Extract the (X, Y) coordinate from the center of the cell holding the provided text.  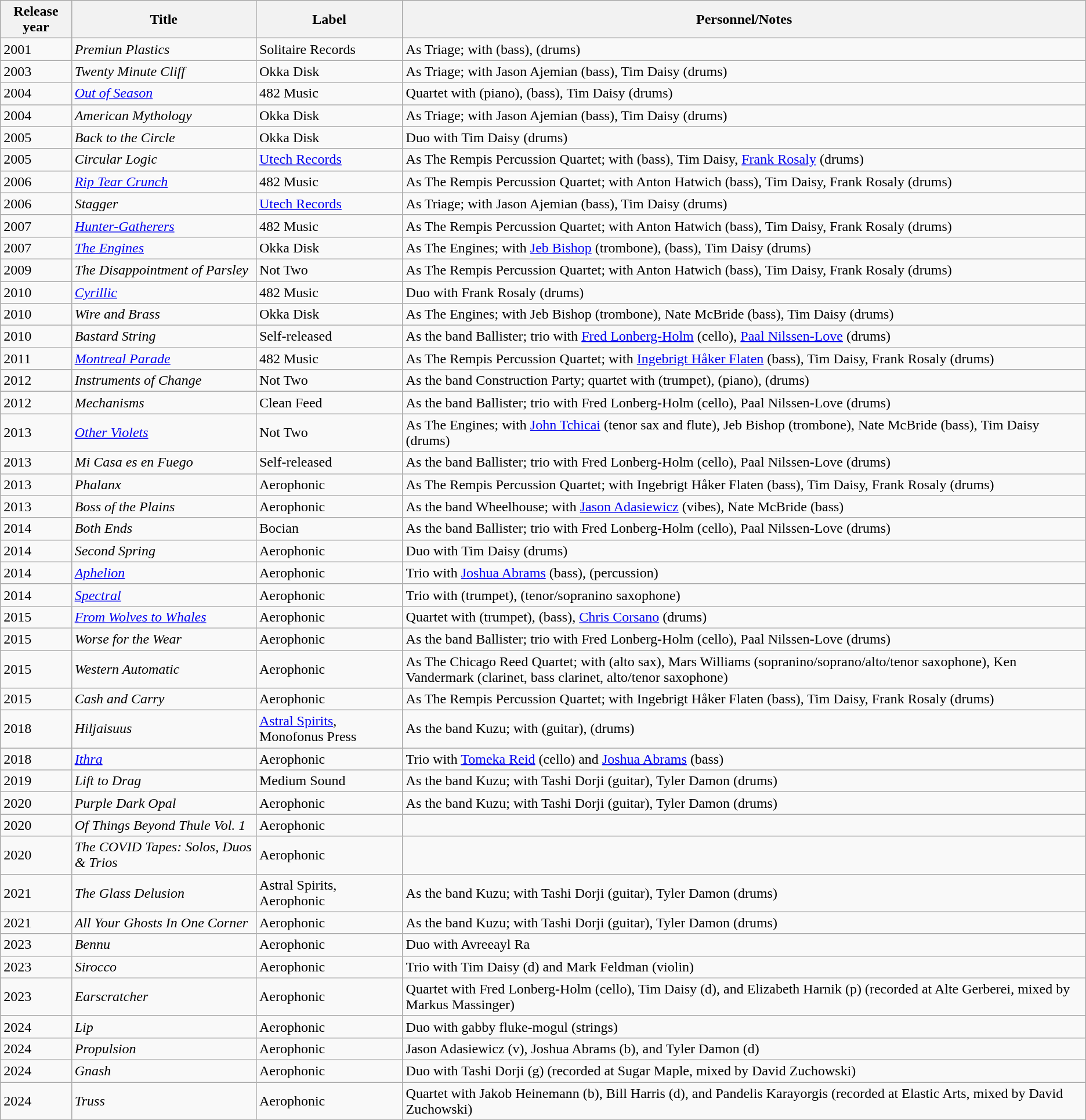
Trio with Joshua Abrams (bass), (percussion) (744, 573)
Release year (36, 20)
Truss (164, 1100)
Cash and Carry (164, 699)
Ithra (164, 759)
Second Spring (164, 551)
As The Rempis Percussion Quartet; with (bass), Tim Daisy, Frank Rosaly (drums) (744, 160)
2009 (36, 270)
As the band Wheelhouse; with Jason Adasiewicz (vibes), Nate McBride (bass) (744, 507)
Montreal Parade (164, 359)
Label (330, 20)
Cyrillic (164, 292)
As the band Construction Party; quartet with (trumpet), (piano), (drums) (744, 381)
Duo with gabby fluke-mogul (strings) (744, 1027)
Duo with Avreeayl Ra (744, 945)
Mi Casa es en Fuego (164, 463)
Bennu (164, 945)
As The Engines; with Jeb Bishop (trombone), Nate McBride (bass), Tim Daisy (drums) (744, 315)
Premiun Plastics (164, 49)
American Mythology (164, 115)
Both Ends (164, 529)
Propulsion (164, 1049)
Of Things Beyond Thule Vol. 1 (164, 825)
Gnash (164, 1071)
Personnel/Notes (744, 20)
Sirocco (164, 967)
2019 (36, 781)
Trio with Tomeka Reid (cello) and Joshua Abrams (bass) (744, 759)
Out of Season (164, 93)
Twenty Minute Cliff (164, 71)
As The Engines; with John Tchicai (tenor sax and flute), Jeb Bishop (trombone), Nate McBride (bass), Tim Daisy (drums) (744, 433)
Rip Tear Crunch (164, 182)
Astral Spirits, Aerophonic (330, 893)
Stagger (164, 204)
The Glass Delusion (164, 893)
As Triage; with (bass), (drums) (744, 49)
The Engines (164, 248)
Bocian (330, 529)
Quartet with Fred Lonberg-Holm (cello), Tim Daisy (d), and Elizabeth Harnik (p) (recorded at Alte Gerberei, mixed by Markus Massinger) (744, 997)
Spectral (164, 595)
Quartet with (piano), (bass), Tim Daisy (drums) (744, 93)
Hiljaisuus (164, 729)
The Disappointment of Parsley (164, 270)
Boss of the Plains (164, 507)
Duo with Frank Rosaly (drums) (744, 292)
2011 (36, 359)
Worse for the Wear (164, 639)
Title (164, 20)
Instruments of Change (164, 381)
Mechanisms (164, 403)
Hunter-Gatherers (164, 226)
From Wolves to Whales (164, 617)
Western Automatic (164, 669)
Wire and Brass (164, 315)
Phalanx (164, 485)
Astral Spirits, Monofonus Press (330, 729)
Lip (164, 1027)
All Your Ghosts In One Corner (164, 923)
Quartet with Jakob Heinemann (b), Bill Harris (d), and Pandelis Karayorgis (recorded at Elastic Arts, mixed by David Zuchowski) (744, 1100)
Clean Feed (330, 403)
Jason Adasiewicz (v), Joshua Abrams (b), and Tyler Damon (d) (744, 1049)
Duo with Tashi Dorji (g) (recorded at Sugar Maple, mixed by David Zuchowski) (744, 1071)
Back to the Circle (164, 138)
Earscratcher (164, 997)
Circular Logic (164, 160)
Medium Sound (330, 781)
Trio with (trumpet), (tenor/sopranino saxophone) (744, 595)
Aphelion (164, 573)
As the band Kuzu; with (guitar), (drums) (744, 729)
Solitaire Records (330, 49)
Trio with Tim Daisy (d) and Mark Feldman (violin) (744, 967)
Bastard String (164, 337)
Lift to Drag (164, 781)
The COVID Tapes: Solos, Duos & Trios (164, 855)
Quartet with (trumpet), (bass), Chris Corsano (drums) (744, 617)
Purple Dark Opal (164, 803)
Other Violets (164, 433)
2001 (36, 49)
As The Engines; with Jeb Bishop (trombone), (bass), Tim Daisy (drums) (744, 248)
2003 (36, 71)
